Extract the (X, Y) coordinate from the center of the cell holding the provided text.  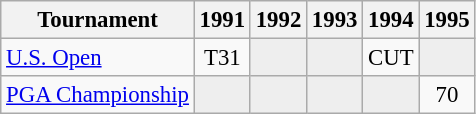
1993 (335, 20)
T31 (222, 58)
70 (447, 95)
1992 (278, 20)
1991 (222, 20)
U.S. Open (98, 58)
1995 (447, 20)
PGA Championship (98, 95)
Tournament (98, 20)
CUT (391, 58)
1994 (391, 20)
